Return [X, Y] of the center of cell containing provided text 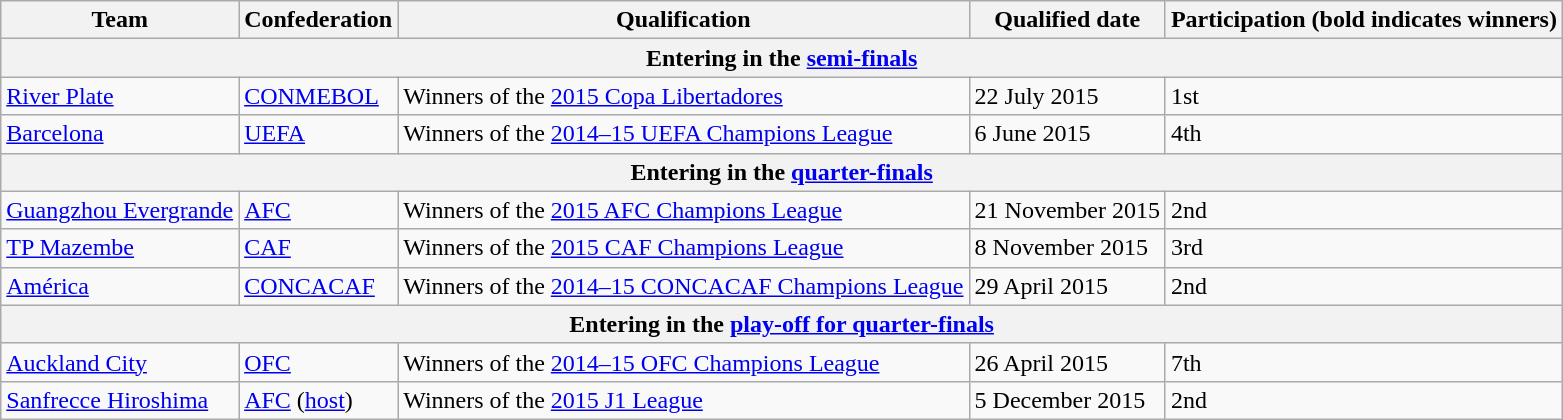
River Plate [120, 96]
3rd [1364, 248]
1st [1364, 96]
22 July 2015 [1067, 96]
Participation (bold indicates winners) [1364, 20]
Winners of the 2015 AFC Champions League [684, 210]
Team [120, 20]
AFC (host) [318, 400]
Winners of the 2014–15 OFC Champions League [684, 362]
Qualified date [1067, 20]
Winners of the 2015 J1 League [684, 400]
Sanfrecce Hiroshima [120, 400]
Entering in the quarter-finals [782, 172]
4th [1364, 134]
América [120, 286]
OFC [318, 362]
Confederation [318, 20]
8 November 2015 [1067, 248]
TP Mazembe [120, 248]
CONMEBOL [318, 96]
Entering in the play-off for quarter-finals [782, 324]
5 December 2015 [1067, 400]
Winners of the 2015 Copa Libertadores [684, 96]
UEFA [318, 134]
29 April 2015 [1067, 286]
Auckland City [120, 362]
AFC [318, 210]
Winners of the 2014–15 UEFA Champions League [684, 134]
Guangzhou Evergrande [120, 210]
Entering in the semi-finals [782, 58]
7th [1364, 362]
Barcelona [120, 134]
Qualification [684, 20]
26 April 2015 [1067, 362]
Winners of the 2015 CAF Champions League [684, 248]
21 November 2015 [1067, 210]
Winners of the 2014–15 CONCACAF Champions League [684, 286]
CONCACAF [318, 286]
CAF [318, 248]
6 June 2015 [1067, 134]
